Search for the cell housing the specified text and yield its (x, y) center coordinate. 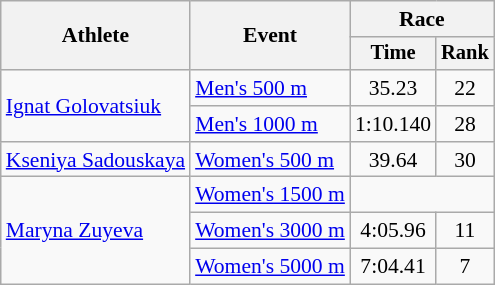
Maryna Zuyeva (96, 230)
Athlete (96, 36)
Men's 1000 m (270, 124)
Rank (465, 54)
28 (465, 124)
Women's 5000 m (270, 267)
7:04.41 (393, 267)
Race (422, 19)
39.64 (393, 160)
Ignat Golovatsiuk (96, 106)
Men's 500 m (270, 88)
Event (270, 36)
1:10.140 (393, 124)
Women's 1500 m (270, 195)
11 (465, 231)
Women's 500 m (270, 160)
Women's 3000 m (270, 231)
7 (465, 267)
35.23 (393, 88)
4:05.96 (393, 231)
Kseniya Sadouskaya (96, 160)
22 (465, 88)
30 (465, 160)
Time (393, 54)
